Output the (x, y) coordinate of the center of the cell containing the given text.  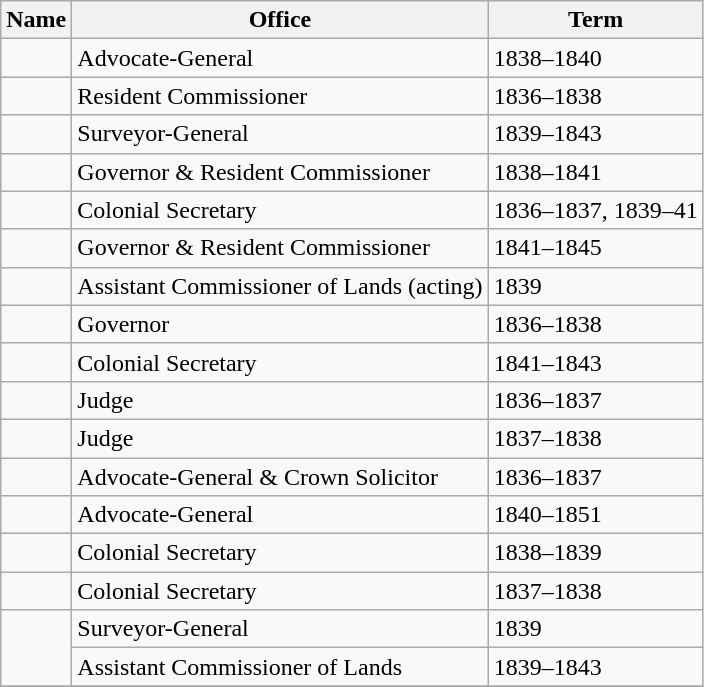
1836–1837, 1839–41 (596, 210)
Advocate-General & Crown Solicitor (280, 477)
1838–1841 (596, 172)
Term (596, 20)
Governor (280, 324)
Office (280, 20)
Assistant Commissioner of Lands (280, 667)
Assistant Commissioner of Lands (acting) (280, 286)
1841–1845 (596, 248)
1841–1843 (596, 362)
1838–1839 (596, 553)
1838–1840 (596, 58)
1840–1851 (596, 515)
Resident Commissioner (280, 96)
Name (36, 20)
